Pinpoint the cell where the given text exists, returning its (X, Y) midpoint coordinate. 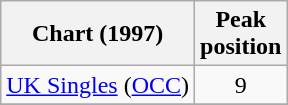
UK Singles (OCC) (98, 85)
Chart (1997) (98, 34)
Peakposition (241, 34)
9 (241, 85)
